Return the (X, Y) coordinate for the center point of the cell that contains the specified text.  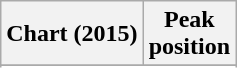
Peakposition (189, 34)
Chart (2015) (72, 34)
